Find where the given text appears and provide that cell's center as [X, Y] coordinate. 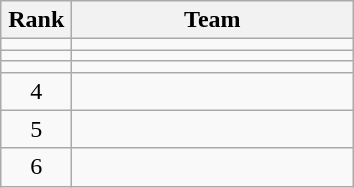
5 [36, 129]
Rank [36, 20]
4 [36, 91]
Team [212, 20]
6 [36, 167]
